Scan for the cell matching the given text and deliver its [X, Y] coordinate at center. 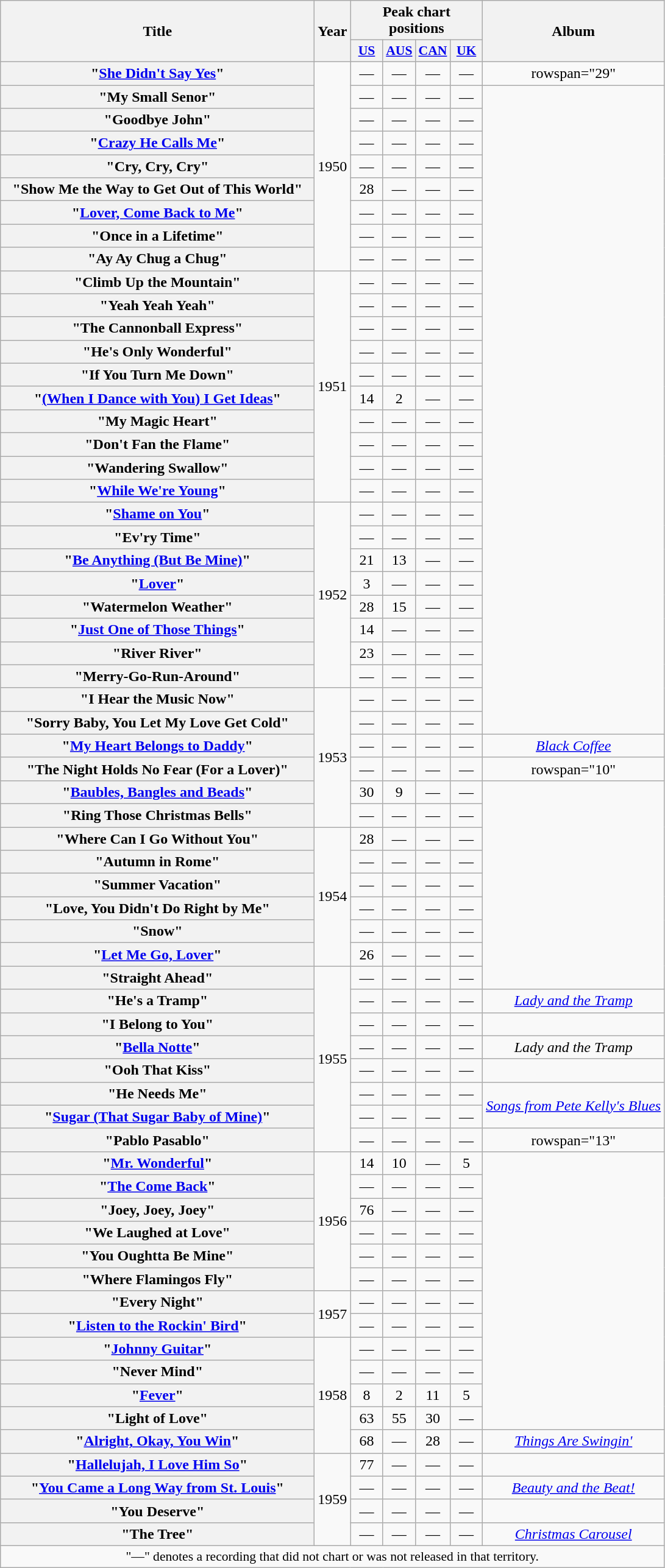
"Summer Vacation" [157, 885]
1952 [333, 595]
"Light of Love" [157, 1418]
3 [367, 584]
1953 [333, 757]
77 [367, 1464]
"Ring Those Christmas Bells" [157, 815]
Things Are Swingin' [574, 1441]
"He Needs Me" [157, 1093]
"Johnny Guitar" [157, 1349]
Album [574, 32]
"Sugar (That Sugar Baby of Mine)" [157, 1117]
"Crazy He Calls Me" [157, 143]
Beauty and the Beat! [574, 1488]
"My Heart Belongs to Daddy" [157, 746]
"Joey, Joey, Joey" [157, 1209]
AUS [399, 51]
"River River" [157, 653]
"You Oughtta Be Mine" [157, 1256]
rowspan="29" [574, 73]
"My Magic Heart" [157, 421]
"The Cannonball Express" [157, 328]
"You Came a Long Way from St. Louis" [157, 1488]
UK [466, 51]
68 [367, 1441]
"Ay Ay Chug a Chug" [157, 259]
26 [367, 955]
Title [157, 32]
1957 [333, 1314]
"Mr. Wonderful" [157, 1163]
76 [367, 1209]
Year [333, 32]
"Lover" [157, 584]
"The Tree" [157, 1534]
11 [433, 1395]
"I Belong to You" [157, 1024]
"Just One of Those Things" [157, 630]
"While We're Young" [157, 491]
1951 [333, 386]
9 [399, 792]
"He's Only Wonderful" [157, 351]
"We Laughed at Love" [157, 1233]
15 [399, 607]
"Listen to the Rockin' Bird" [157, 1326]
"Sorry Baby, You Let My Love Get Cold" [157, 722]
8 [367, 1395]
"If You Turn Me Down" [157, 375]
10 [399, 1163]
"—" denotes a recording that did not chart or was not released in that territory. [333, 1556]
"Lover, Come Back to Me" [157, 213]
55 [399, 1418]
rowspan="10" [574, 769]
"Alright, Okay, You Win" [157, 1441]
Black Coffee [574, 746]
"Where Flamingos Fly" [157, 1279]
"Watermelon Weather" [157, 607]
13 [399, 560]
"Show Me the Way to Get Out of This World" [157, 189]
Christmas Carousel [574, 1534]
1955 [333, 1059]
"Where Can I Go Without You" [157, 839]
"Bella Notte" [157, 1047]
"Hallelujah, I Love Him So" [157, 1464]
"Straight Ahead" [157, 978]
"Baubles, Bangles and Beads" [157, 792]
1954 [333, 897]
"Yeah Yeah Yeah" [157, 305]
"I Hear the Music Now" [157, 699]
"Shame on You" [157, 514]
"Goodbye John" [157, 120]
"Ev'ry Time" [157, 537]
1958 [333, 1395]
"Pablo Pasablo" [157, 1140]
"Fever" [157, 1395]
23 [367, 653]
"Climb Up the Mountain" [157, 282]
US [367, 51]
rowspan="13" [574, 1140]
"Autumn in Rome" [157, 862]
"Don't Fan the Flame" [157, 444]
"Ooh That Kiss" [157, 1070]
1956 [333, 1221]
"Merry-Go-Run-Around" [157, 676]
"She Didn't Say Yes" [157, 73]
1950 [333, 166]
CAN [433, 51]
"The Come Back" [157, 1186]
21 [367, 560]
"My Small Senor" [157, 97]
"Once in a Lifetime" [157, 236]
Peak chart positions [417, 21]
"Never Mind" [157, 1372]
"Let Me Go, Lover" [157, 955]
"He's a Tramp" [157, 1001]
"Snow" [157, 931]
"Love, You Didn't Do Right by Me" [157, 908]
"The Night Holds No Fear (For a Lover)" [157, 769]
"Wandering Swallow" [157, 467]
63 [367, 1418]
1959 [333, 1499]
"(When I Dance with You) I Get Ideas" [157, 398]
"You Deserve" [157, 1511]
Songs from Pete Kelly's Blues [574, 1105]
"Be Anything (But Be Mine)" [157, 560]
"Every Night" [157, 1302]
"Cry, Cry, Cry" [157, 166]
